Return [X, Y] of the center of cell containing provided text 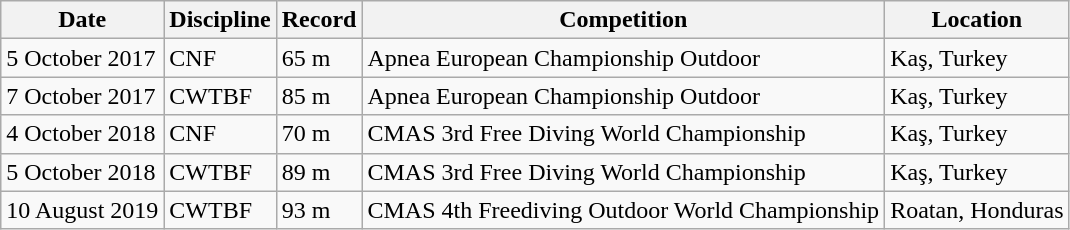
10 August 2019 [82, 210]
CMAS 4th Freediving Outdoor World Championship [624, 210]
Date [82, 20]
89 m [319, 172]
5 October 2018 [82, 172]
Record [319, 20]
4 October 2018 [82, 134]
Location [977, 20]
Discipline [220, 20]
93 m [319, 210]
Roatan, Honduras [977, 210]
5 October 2017 [82, 58]
7 October 2017 [82, 96]
85 m [319, 96]
70 m [319, 134]
65 m [319, 58]
Competition [624, 20]
